Scan for the cell matching the given text and deliver its [X, Y] coordinate at center. 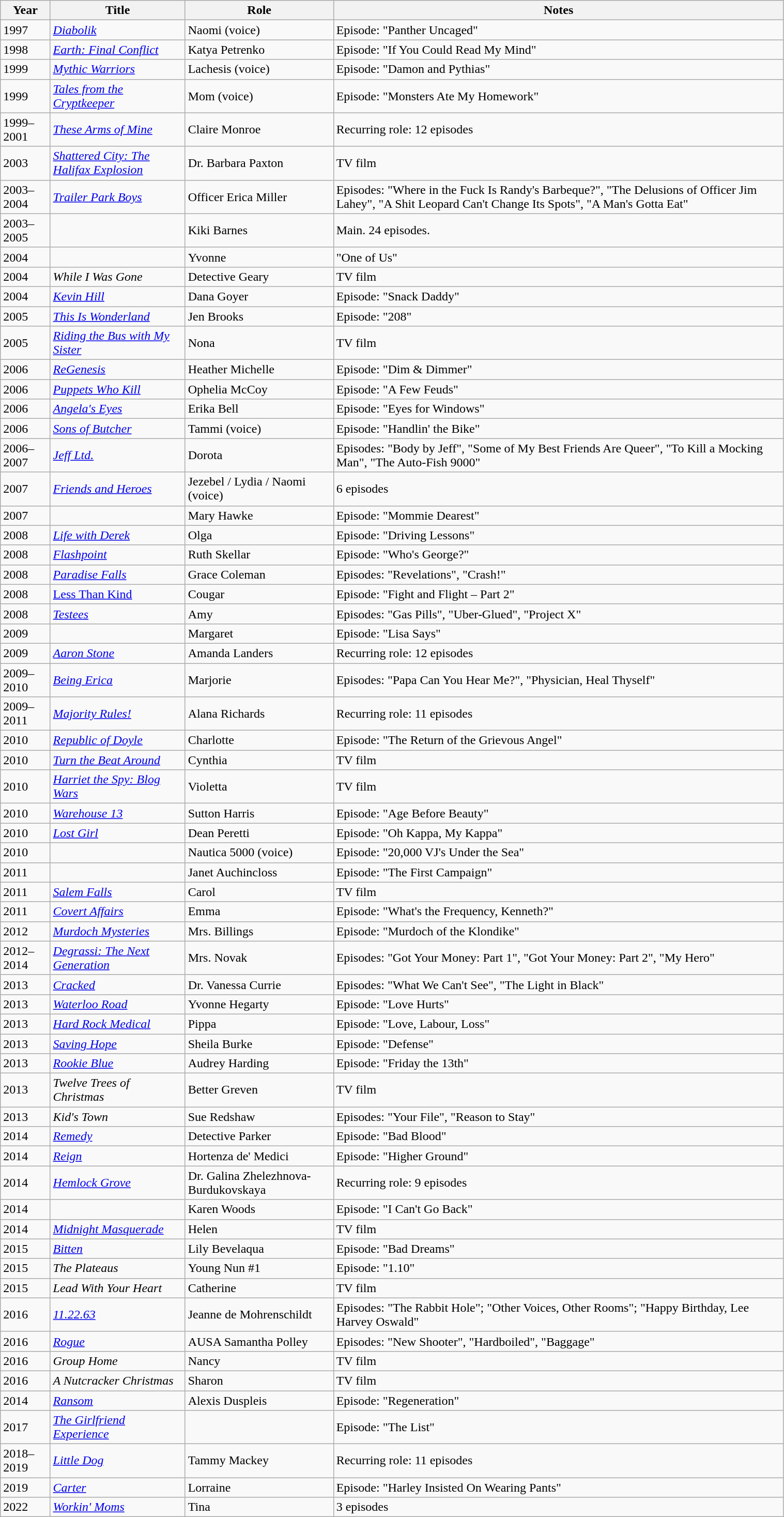
Title [118, 10]
2006–2007 [25, 455]
Episode: "Love Hurts" [558, 1004]
Tina [259, 1507]
Alana Richards [259, 714]
Tammi (voice) [259, 429]
Naomi (voice) [259, 30]
Lorraine [259, 1488]
Friends and Heroes [118, 489]
Reign [118, 1156]
While I Was Gone [118, 277]
The Girlfriend Experience [118, 1427]
Mrs. Novak [259, 958]
Margaret [259, 633]
2009–2011 [25, 714]
Episodes: "The Rabbit Hole"; "Other Voices, Other Rooms"; "Happy Birthday, Lee Harvey Oswald" [558, 1314]
Episode: "A Few Feuds" [558, 389]
Episode: "1.10" [558, 1268]
Lead With Your Heart [118, 1288]
Dana Goyer [259, 296]
The Plateaus [118, 1268]
Trailer Park Boys [118, 196]
Amy [259, 614]
Episode: "Oh Kappa, My Kappa" [558, 833]
Carol [259, 892]
Hard Rock Medical [118, 1024]
Episode: "The List" [558, 1427]
Charlotte [259, 740]
Episode: "Handlin' the Bike" [558, 429]
Shattered City: The Halifax Explosion [118, 163]
Degrassi: The Next Generation [118, 958]
Remedy [118, 1136]
Katya Petrenko [259, 50]
Episodes: "New Shooter", "Hardboiled", "Baggage" [558, 1341]
Mythic Warriors [118, 69]
Warehouse 13 [118, 813]
Episode: "208" [558, 316]
Janet Auchincloss [259, 872]
Episode: "20,000 VJ's Under the Sea" [558, 853]
Episodes: "Revelations", "Crash!" [558, 574]
Episode: "Who's George?" [558, 555]
1998 [25, 50]
Nona [259, 343]
Earth: Final Conflict [118, 50]
Little Dog [118, 1461]
Ransom [118, 1401]
Olga [259, 535]
Dr. Barbara Paxton [259, 163]
Majority Rules! [118, 714]
Flashpoint [118, 555]
Nancy [259, 1361]
Episode: "Eyes for Windows" [558, 409]
Episode: "Harley Insisted On Wearing Pants" [558, 1488]
Riding the Bus with My Sister [118, 343]
Lily Bevelaqua [259, 1249]
Lachesis (voice) [259, 69]
Kevin Hill [118, 296]
Episodes: "What We Can't See", "The Light in Black" [558, 984]
Karen Woods [259, 1209]
Hortenza de' Medici [259, 1156]
Notes [558, 10]
Episode: "Bad Blood" [558, 1136]
Republic of Doyle [118, 740]
Role [259, 10]
Better Greven [259, 1090]
Jeff Ltd. [118, 455]
Carter [118, 1488]
Detective Parker [259, 1136]
Cracked [118, 984]
Recurring role: 9 episodes [558, 1183]
2019 [25, 1488]
Audrey Harding [259, 1064]
Sharon [259, 1381]
Main. 24 episodes. [558, 231]
Kiki Barnes [259, 231]
Episode: "Monsters Ate My Homework" [558, 96]
Dr. Vanessa Currie [259, 984]
Rogue [118, 1341]
Pippa [259, 1024]
Episodes: "Your File", "Reason to Stay" [558, 1117]
Life with Derek [118, 535]
Officer Erica Miller [259, 196]
Salem Falls [118, 892]
Being Erica [118, 679]
Erika Bell [259, 409]
Jezebel / Lydia / Naomi (voice) [259, 489]
Cynthia [259, 760]
These Arms of Mine [118, 129]
Episode: "Fight and Flight – Part 2" [558, 594]
Dr. Galina Zhelezhnova-Burdukovskaya [259, 1183]
AUSA Samantha Polley [259, 1341]
Episode: "Regeneration" [558, 1401]
Tales from the Cryptkeeper [118, 96]
Twelve Trees of Christmas [118, 1090]
Episodes: "Gas Pills", "Uber-Glued", "Project X" [558, 614]
Young Nun #1 [259, 1268]
Episode: "Love, Labour, Loss" [558, 1024]
Episode: "Driving Lessons" [558, 535]
Jen Brooks [259, 316]
Bitten [118, 1249]
"One of Us" [558, 257]
This Is Wonderland [118, 316]
Episode: "Damon and Pythias" [558, 69]
Marjorie [259, 679]
2009–2010 [25, 679]
Episode: "The Return of the Grievous Angel" [558, 740]
Episodes: "Body by Jeff", "Some of My Best Friends Are Queer", "To Kill a Mocking Man", "The Auto-Fish 9000" [558, 455]
Nautica 5000 (voice) [259, 853]
2012 [25, 931]
Aaron Stone [118, 653]
Episodes: "Papa Can You Hear Me?", "Physician, Heal Thyself" [558, 679]
Amanda Landers [259, 653]
Angela's Eyes [118, 409]
Lost Girl [118, 833]
Sheila Burke [259, 1044]
Saving Hope [118, 1044]
Mrs. Billings [259, 931]
Group Home [118, 1361]
Ophelia McCoy [259, 389]
Episode: "Panther Uncaged" [558, 30]
ReGenesis [118, 370]
2022 [25, 1507]
Covert Affairs [118, 912]
Turn the Beat Around [118, 760]
Episode: "Lisa Says" [558, 633]
A Nutcracker Christmas [118, 1381]
6 episodes [558, 489]
Murdoch Mysteries [118, 931]
Episode: "Dim & Dimmer" [558, 370]
Episode: "Age Before Beauty" [558, 813]
Grace Coleman [259, 574]
Episode: "I Can't Go Back" [558, 1209]
Heather Michelle [259, 370]
Yvonne [259, 257]
11.22.63 [118, 1314]
2018–2019 [25, 1461]
Puppets Who Kill [118, 389]
Episode: "Defense" [558, 1044]
1999–2001 [25, 129]
Episode: "Higher Ground" [558, 1156]
Cougar [259, 594]
1997 [25, 30]
Episode: "What's the Frequency, Kenneth?" [558, 912]
Hemlock Grove [118, 1183]
Tammy Mackey [259, 1461]
2017 [25, 1427]
Sutton Harris [259, 813]
Sons of Butcher [118, 429]
Year [25, 10]
Dorota [259, 455]
2003–2004 [25, 196]
Emma [259, 912]
Rookie Blue [118, 1064]
Mary Hawke [259, 515]
Episode: "Snack Daddy" [558, 296]
2012–2014 [25, 958]
Paradise Falls [118, 574]
Less Than Kind [118, 594]
Violetta [259, 787]
2003 [25, 163]
Harriet the Spy: Blog Wars [118, 787]
Catherine [259, 1288]
Dean Peretti [259, 833]
Midnight Masquerade [118, 1229]
Episode: "Mommie Dearest" [558, 515]
Episode: "Murdoch of the Klondike" [558, 931]
2003–2005 [25, 231]
Mom (voice) [259, 96]
Detective Geary [259, 277]
Diabolik [118, 30]
Episode: "The First Campaign" [558, 872]
3 episodes [558, 1507]
Waterloo Road [118, 1004]
Ruth Skellar [259, 555]
Testees [118, 614]
Kid's Town [118, 1117]
Episode: "Friday the 13th" [558, 1064]
Alexis Duspleis [259, 1401]
Episode: "If You Could Read My Mind" [558, 50]
Sue Redshaw [259, 1117]
Claire Monroe [259, 129]
Episodes: "Got Your Money: Part 1", "Got Your Money: Part 2", "My Hero" [558, 958]
Yvonne Hegarty [259, 1004]
Workin' Moms [118, 1507]
Episode: "Bad Dreams" [558, 1249]
Helen [259, 1229]
Jeanne de Mohrenschildt [259, 1314]
